Return (X, Y) of the center of cell containing provided text 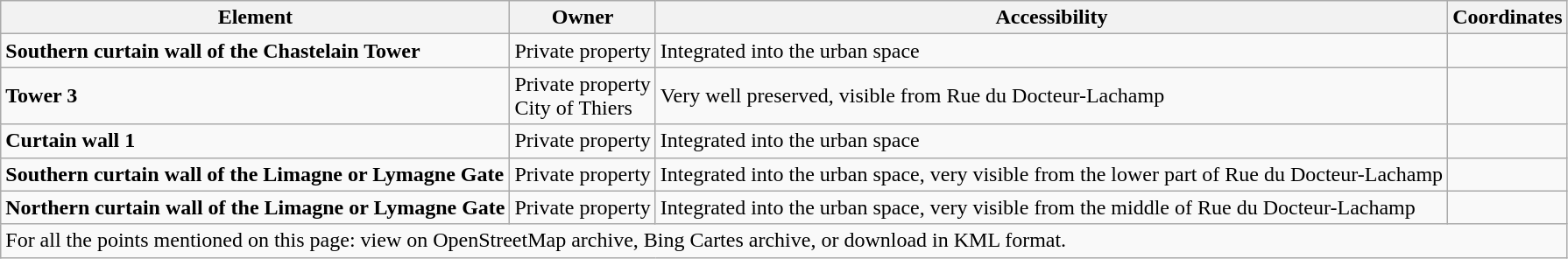
Tower 3 (256, 96)
Northern curtain wall of the Limagne or Lymagne Gate (256, 207)
For all the points mentioned on this page: view on OpenStreetMap archive, Bing Cartes archive, or download in KML format. (784, 241)
Southern curtain wall of the Limagne or Lymagne Gate (256, 174)
Integrated into the urban space, very visible from the lower part of Rue du Docteur-Lachamp (1051, 174)
Very well preserved, visible from Rue du Docteur-Lachamp (1051, 96)
Southern curtain wall of the Chastelain Tower (256, 51)
Curtain wall 1 (256, 141)
Owner (583, 17)
Element (256, 17)
Coordinates (1508, 17)
Private propertyCity of Thiers (583, 96)
Integrated into the urban space, very visible from the middle of Rue du Docteur-Lachamp (1051, 207)
Accessibility (1051, 17)
